Determine the (X, Y) coordinate at the center of the cell enclosing the given text.  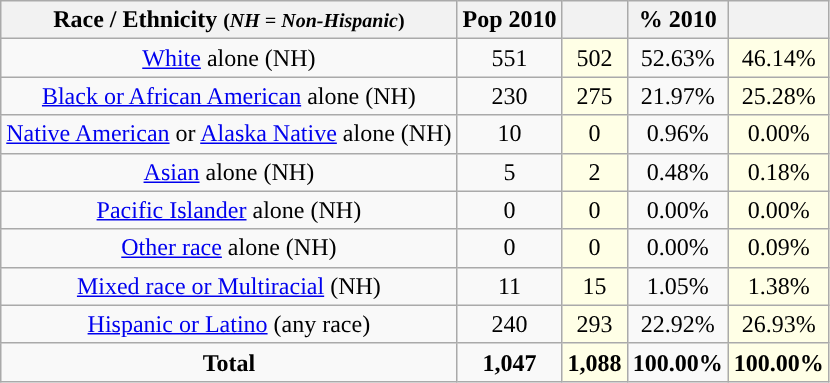
% 2010 (678, 20)
1,047 (510, 362)
Hispanic or Latino (any race) (229, 324)
275 (594, 96)
Total (229, 362)
Race / Ethnicity (NH = Non-Hispanic) (229, 20)
21.97% (678, 96)
Other race alone (NH) (229, 248)
25.28% (778, 96)
10 (510, 134)
551 (510, 58)
Native American or Alaska Native alone (NH) (229, 134)
Pacific Islander alone (NH) (229, 210)
Mixed race or Multiracial (NH) (229, 286)
Pop 2010 (510, 20)
52.63% (678, 58)
White alone (NH) (229, 58)
240 (510, 324)
0.09% (778, 248)
293 (594, 324)
2 (594, 172)
1.05% (678, 286)
15 (594, 286)
11 (510, 286)
1,088 (594, 362)
0.48% (678, 172)
5 (510, 172)
230 (510, 96)
502 (594, 58)
22.92% (678, 324)
0.96% (678, 134)
46.14% (778, 58)
0.18% (778, 172)
26.93% (778, 324)
Black or African American alone (NH) (229, 96)
1.38% (778, 286)
Asian alone (NH) (229, 172)
